Find where the given text appears and provide that cell's center as (x, y) coordinate. 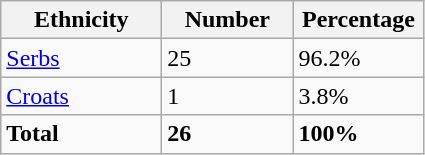
1 (228, 96)
Ethnicity (82, 20)
3.8% (358, 96)
Serbs (82, 58)
96.2% (358, 58)
Croats (82, 96)
25 (228, 58)
26 (228, 134)
Total (82, 134)
100% (358, 134)
Number (228, 20)
Percentage (358, 20)
